Return (X, Y) of the center of cell containing provided text 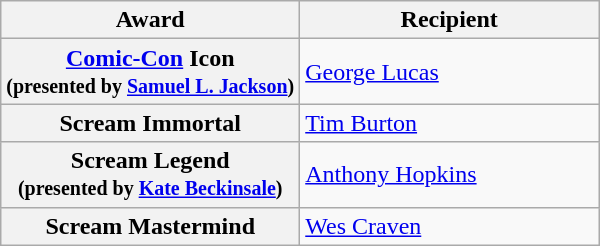
Anthony Hopkins (450, 174)
George Lucas (450, 72)
Comic-Con Icon(presented by Samuel L. Jackson) (150, 72)
Tim Burton (450, 123)
Scream Legend(presented by Kate Beckinsale) (150, 174)
Wes Craven (450, 226)
Recipient (450, 20)
Award (150, 20)
Scream Immortal (150, 123)
Scream Mastermind (150, 226)
